Search for the cell housing the specified text and yield its (X, Y) center coordinate. 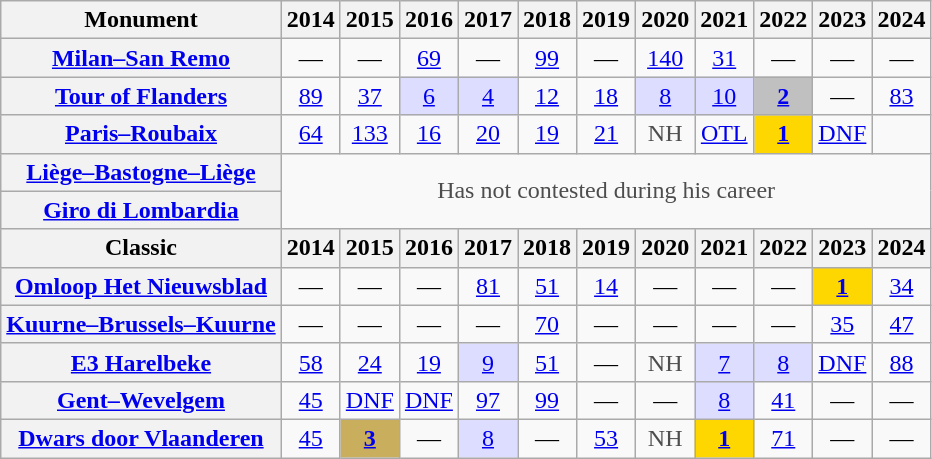
21 (606, 134)
Tour of Flanders (141, 96)
Liège–Bastogne–Liège (141, 172)
58 (310, 362)
18 (606, 96)
35 (842, 324)
97 (488, 400)
Gent–Wevelgem (141, 400)
37 (370, 96)
Has not contested during his career (606, 191)
41 (784, 400)
Kuurne–Brussels–Kuurne (141, 324)
69 (428, 58)
81 (488, 286)
10 (724, 96)
64 (310, 134)
Classic (141, 248)
OTL (724, 134)
71 (784, 438)
83 (902, 96)
Giro di Lombardia (141, 210)
88 (902, 362)
Milan–San Remo (141, 58)
47 (902, 324)
2 (784, 96)
133 (370, 134)
Paris–Roubaix (141, 134)
34 (902, 286)
31 (724, 58)
Omloop Het Nieuwsblad (141, 286)
Dwars door Vlaanderen (141, 438)
14 (606, 286)
89 (310, 96)
6 (428, 96)
20 (488, 134)
140 (666, 58)
70 (548, 324)
Monument (141, 20)
7 (724, 362)
4 (488, 96)
12 (548, 96)
16 (428, 134)
E3 Harelbeke (141, 362)
3 (370, 438)
53 (606, 438)
24 (370, 362)
9 (488, 362)
